Output the (X, Y) coordinate of the center of the cell containing the given text.  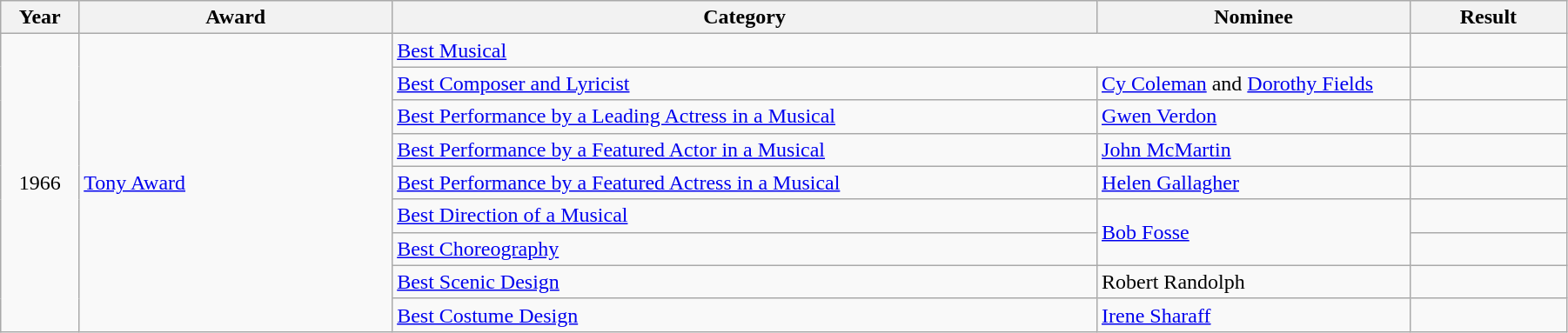
Nominee (1254, 17)
Award (236, 17)
Gwen Verdon (1254, 117)
Bob Fosse (1254, 232)
John McMartin (1254, 150)
Robert Randolph (1254, 282)
Best Musical (901, 50)
Best Costume Design (745, 315)
Best Scenic Design (745, 282)
Best Choreography (745, 249)
Best Composer and Lyricist (745, 83)
Best Performance by a Leading Actress in a Musical (745, 117)
Year (40, 17)
Best Performance by a Featured Actor in a Musical (745, 150)
Best Direction of a Musical (745, 216)
1966 (40, 183)
Tony Award (236, 183)
Helen Gallagher (1254, 183)
Cy Coleman and Dorothy Fields (1254, 83)
Category (745, 17)
Result (1488, 17)
Best Performance by a Featured Actress in a Musical (745, 183)
Irene Sharaff (1254, 315)
